Locate the cell with the specified text and output its [x, y] center coordinate. 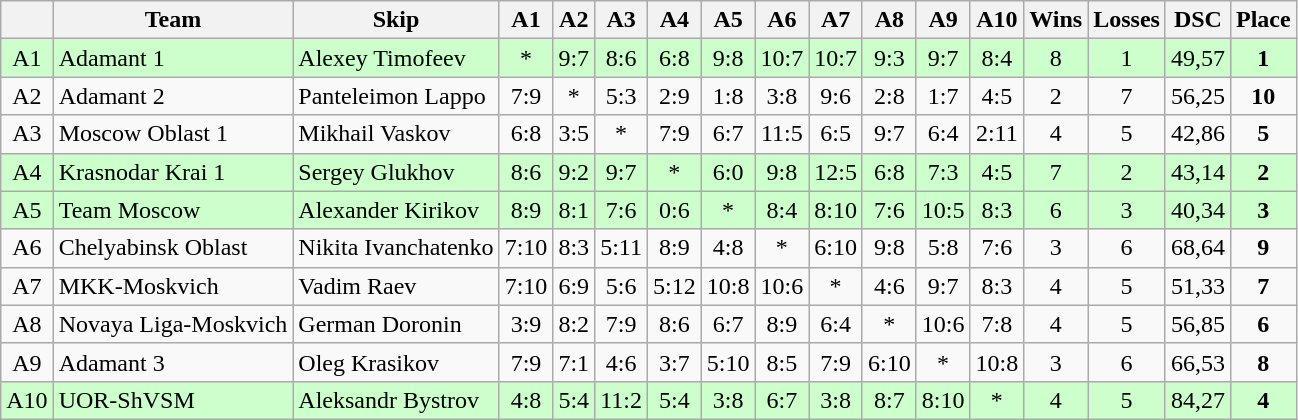
Team Moscow [173, 210]
5:6 [622, 286]
8:5 [782, 362]
Krasnodar Krai 1 [173, 172]
Nikita Ivanchatenko [396, 248]
1:7 [943, 96]
3:5 [574, 134]
Adamant 2 [173, 96]
11:5 [782, 134]
Adamant 1 [173, 58]
Oleg Krasikov [396, 362]
9:2 [574, 172]
11:2 [622, 400]
5:3 [622, 96]
43,14 [1198, 172]
56,25 [1198, 96]
8:7 [889, 400]
1:8 [728, 96]
56,85 [1198, 324]
German Doronin [396, 324]
6:0 [728, 172]
8:1 [574, 210]
Novaya Liga-Moskvich [173, 324]
42,86 [1198, 134]
5:10 [728, 362]
Adamant 3 [173, 362]
40,34 [1198, 210]
UOR-ShVSM [173, 400]
6:5 [836, 134]
5:8 [943, 248]
Wins [1056, 20]
2:9 [674, 96]
10 [1263, 96]
6:9 [574, 286]
9:3 [889, 58]
8:2 [574, 324]
Aleksandr Bystrov [396, 400]
2:8 [889, 96]
Moscow Oblast 1 [173, 134]
Place [1263, 20]
Panteleimon Lappo [396, 96]
3:9 [526, 324]
Skip [396, 20]
Vadim Raev [396, 286]
5:11 [622, 248]
49,57 [1198, 58]
12:5 [836, 172]
MKK-Moskvich [173, 286]
9:6 [836, 96]
7:1 [574, 362]
Chelyabinsk Oblast [173, 248]
66,53 [1198, 362]
3:7 [674, 362]
10:5 [943, 210]
2:11 [997, 134]
Alexey Timofeev [396, 58]
7:3 [943, 172]
84,27 [1198, 400]
Sergey Glukhov [396, 172]
Team [173, 20]
7:8 [997, 324]
51,33 [1198, 286]
9 [1263, 248]
0:6 [674, 210]
Alexander Kirikov [396, 210]
68,64 [1198, 248]
Mikhail Vaskov [396, 134]
Losses [1127, 20]
DSC [1198, 20]
5:12 [674, 286]
